Provide the [X, Y] coordinate of the cell's center where the given text is located.  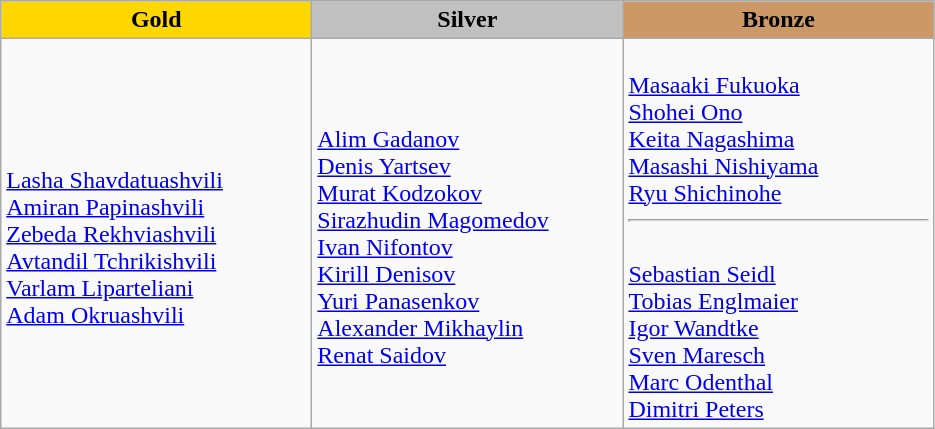
Gold [156, 20]
Silver [468, 20]
Lasha ShavdatuashviliAmiran PapinashviliZebeda RekhviashviliAvtandil TchrikishviliVarlam LipartelianiAdam Okruashvili [156, 234]
Alim GadanovDenis YartsevMurat KodzokovSirazhudin MagomedovIvan NifontovKirill DenisovYuri PanasenkovAlexander MikhaylinRenat Saidov [468, 234]
Bronze [778, 20]
